Provide the (X, Y) coordinate of the cell's center where the given text is located.  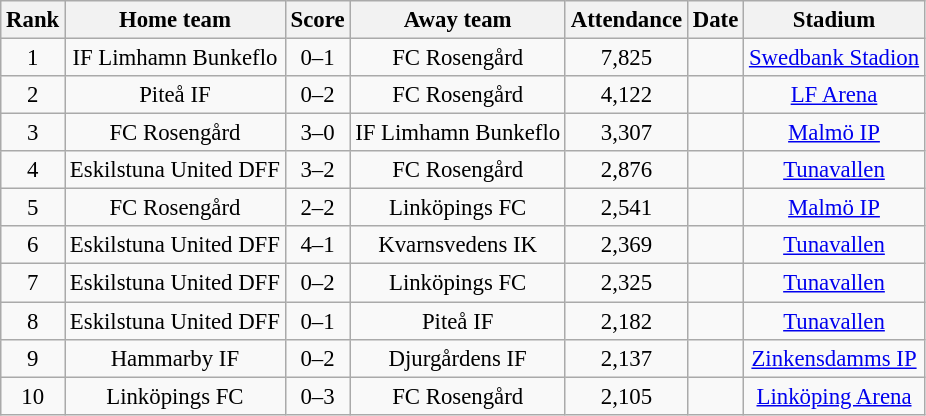
2,876 (626, 170)
1 (33, 58)
Djurgårdens IF (458, 358)
3 (33, 133)
Kvarnsvedens IK (458, 245)
Swedbank Stadion (834, 58)
7,825 (626, 58)
2,541 (626, 208)
2–2 (318, 208)
0–3 (318, 396)
9 (33, 358)
Attendance (626, 20)
LF Arena (834, 95)
2 (33, 95)
4,122 (626, 95)
Rank (33, 20)
Score (318, 20)
5 (33, 208)
2,325 (626, 283)
Date (715, 20)
Linköping Arena (834, 396)
2,182 (626, 321)
3,307 (626, 133)
3–0 (318, 133)
4–1 (318, 245)
Away team (458, 20)
7 (33, 283)
Home team (176, 20)
10 (33, 396)
Stadium (834, 20)
2,137 (626, 358)
Zinkensdamms IP (834, 358)
3–2 (318, 170)
2,369 (626, 245)
6 (33, 245)
4 (33, 170)
2,105 (626, 396)
Hammarby IF (176, 358)
8 (33, 321)
